Return (x, y) of the center of cell containing provided text 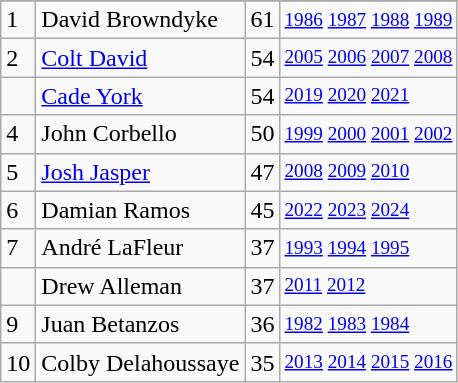
6 (18, 210)
Josh Jasper (140, 172)
John Corbello (140, 134)
5 (18, 172)
36 (262, 324)
2008 2009 2010 (368, 172)
1999 2000 2001 2002 (368, 134)
2005 2006 2007 2008 (368, 58)
35 (262, 362)
2013 2014 2015 2016 (368, 362)
2022 2023 2024 (368, 210)
45 (262, 210)
10 (18, 362)
7 (18, 248)
2011 2012 (368, 286)
Colt David (140, 58)
47 (262, 172)
Cade York (140, 96)
2019 2020 2021 (368, 96)
2 (18, 58)
Drew Alleman (140, 286)
Juan Betanzos (140, 324)
1 (18, 20)
David Browndyke (140, 20)
André LaFleur (140, 248)
61 (262, 20)
1982 1983 1984 (368, 324)
Colby Delahoussaye (140, 362)
Damian Ramos (140, 210)
50 (262, 134)
1986 1987 1988 1989 (368, 20)
4 (18, 134)
9 (18, 324)
1993 1994 1995 (368, 248)
